For the text-containing cell, return its midpoint in [X, Y] coordinate format. 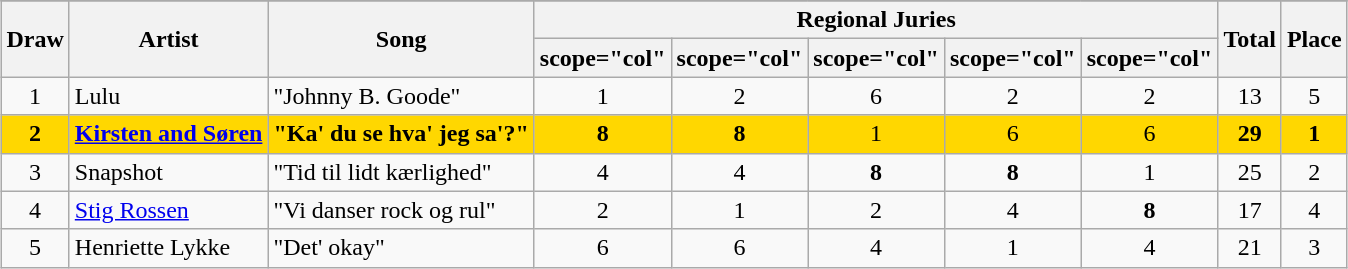
Place [1314, 39]
Song [401, 39]
17 [1250, 210]
Stig Rossen [168, 210]
Henriette Lykke [168, 248]
Artist [168, 39]
"Det' okay" [401, 248]
Kirsten and Søren [168, 134]
Lulu [168, 96]
"Ka' du se hva' jeg sa'?" [401, 134]
29 [1250, 134]
Regional Juries [876, 20]
Snapshot [168, 172]
25 [1250, 172]
Total [1250, 39]
"Tid til lidt kærlighed" [401, 172]
"Vi danser rock og rul" [401, 210]
13 [1250, 96]
Draw [35, 39]
21 [1250, 248]
"Johnny B. Goode" [401, 96]
